Capture the cell that displays the provided text and extract its (x, y) central coordinate. 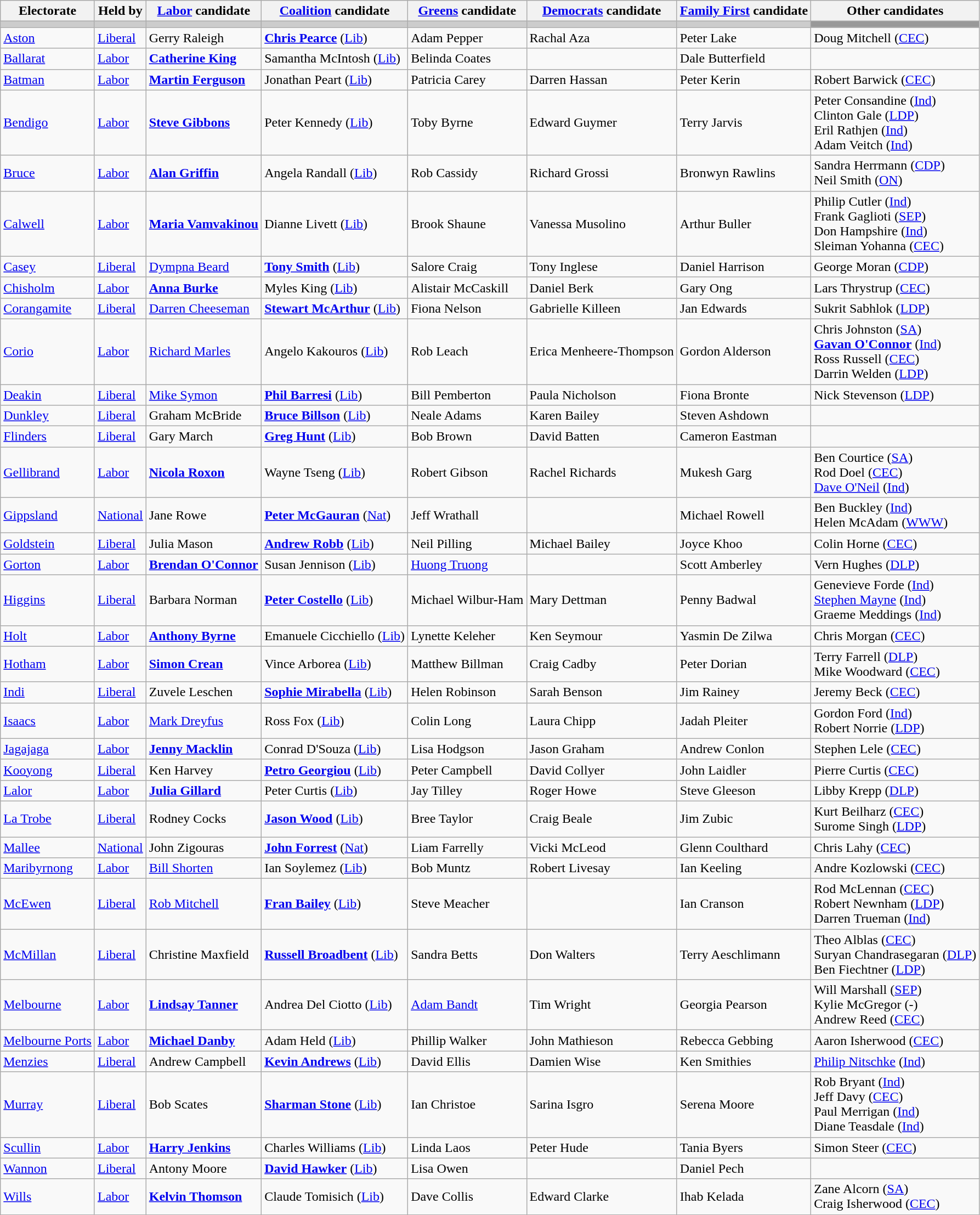
Will Marshall (SEP) Kylie McGregor (-) Andrew Reed (CEC) (895, 1005)
McMillan (48, 954)
Chisholm (48, 287)
Steve Gleeson (744, 790)
Huong Truong (467, 564)
Wills (48, 1197)
Vicki McLeod (602, 847)
George Moran (CDP) (895, 267)
Roger Howe (602, 790)
Rob Leach (467, 351)
David Collyer (602, 770)
Casey (48, 267)
Richard Marles (203, 351)
Mike Symon (203, 394)
Menzies (48, 1061)
John Zigouras (203, 847)
Rod McLennan (CEC) Robert Newnham (LDP) Darren Trueman (Ind) (895, 904)
McEwen (48, 904)
Mallee (48, 847)
Colin Long (467, 721)
Sarah Benson (602, 692)
Gellibrand (48, 472)
Fiona Bronte (744, 394)
Lisa Owen (467, 1168)
Peter Consandine (Ind) Clinton Gale (LDP) Eril Rathjen (Ind) Adam Veitch (Ind) (895, 123)
Nick Stevenson (LDP) (895, 394)
Dympna Beard (203, 267)
Julia Gillard (203, 790)
Wannon (48, 1168)
Rachal Aza (602, 38)
Adam Bandt (467, 1005)
Gabrielle Killeen (602, 308)
Sharman Stone (Lib) (335, 1105)
Dave Collis (467, 1197)
David Batten (602, 437)
Ian Soylemez (Lib) (335, 868)
Ben Buckley (Ind) Helen McAdam (WWW) (895, 516)
Jim Zubic (744, 818)
Antony Moore (203, 1168)
Helen Robinson (467, 692)
Anna Burke (203, 287)
Rob Cassidy (467, 173)
John Mathieson (602, 1041)
Alan Griffin (203, 173)
Isaacs (48, 721)
Michael Wilbur-Ham (467, 600)
Harry Jenkins (203, 1148)
Dianne Livett (Lib) (335, 224)
Ken Harvey (203, 770)
Tony Inglese (602, 267)
Maribyrnong (48, 868)
Philip Nitschke (Ind) (895, 1061)
Emanuele Cicchiello (Lib) (335, 636)
Daniel Harrison (744, 267)
Adam Held (Lib) (335, 1041)
Bruce Billson (Lib) (335, 416)
Gary Ong (744, 287)
Samantha McIntosh (Lib) (335, 59)
Patricia Carey (467, 80)
Bob Brown (467, 437)
Ian Christoe (467, 1105)
Angela Randall (Lib) (335, 173)
Ross Fox (Lib) (335, 721)
Neale Adams (467, 416)
Russell Broadbent (Lib) (335, 954)
Mukesh Garg (744, 472)
Dale Butterfield (744, 59)
Darren Hassan (602, 80)
Vern Hughes (DLP) (895, 564)
Held by (120, 11)
Adam Pepper (467, 38)
Other candidates (895, 11)
Hotham (48, 664)
Fran Bailey (Lib) (335, 904)
Pierre Curtis (CEC) (895, 770)
Chris Lahy (CEC) (895, 847)
Petro Georgiou (Lib) (335, 770)
Colin Horne (CEC) (895, 544)
John Forrest (Nat) (335, 847)
Charles Williams (Lib) (335, 1148)
Bob Muntz (467, 868)
Melbourne (48, 1005)
Stewart McArthur (Lib) (335, 308)
Penny Badwal (744, 600)
Darren Cheeseman (203, 308)
Michael Danby (203, 1041)
Robert Livesay (602, 868)
Family First candidate (744, 11)
Scullin (48, 1148)
Salore Craig (467, 267)
Susan Jennison (Lib) (335, 564)
Coalition candidate (335, 11)
Ken Smithies (744, 1061)
Toby Byrne (467, 123)
Theo Alblas (CEC) Suryan Chandrasegaran (DLP) Ben Fiechtner (LDP) (895, 954)
Robert Barwick (CEC) (895, 80)
Scott Amberley (744, 564)
Bronwyn Rawlins (744, 173)
Jason Graham (602, 749)
Goldstein (48, 544)
Claude Tomisich (Lib) (335, 1197)
Batman (48, 80)
Andrew Conlon (744, 749)
Higgins (48, 600)
Ihab Kelada (744, 1197)
Jonathan Peart (Lib) (335, 80)
Chris Johnston (SA) Gavan O'Connor (Ind) Ross Russell (CEC) Darrin Welden (LDP) (895, 351)
Jane Rowe (203, 516)
Lynette Keleher (467, 636)
Joyce Khoo (744, 544)
Jay Tilley (467, 790)
Deakin (48, 394)
Sarina Isgro (602, 1105)
Nicola Roxon (203, 472)
Flinders (48, 437)
Phil Barresi (Lib) (335, 394)
Andrea Del Ciotto (Lib) (335, 1005)
Lars Thrystrup (CEC) (895, 287)
Holt (48, 636)
Gordon Ford (Ind) Robert Norrie (LDP) (895, 721)
Rebecca Gebbing (744, 1041)
Christine Maxfield (203, 954)
David Ellis (467, 1061)
Peter Curtis (Lib) (335, 790)
Lisa Hodgson (467, 749)
Julia Mason (203, 544)
Tony Smith (Lib) (335, 267)
Ian Cranson (744, 904)
Bill Shorten (203, 868)
Fiona Nelson (467, 308)
Gordon Alderson (744, 351)
Alistair McCaskill (467, 287)
Chris Pearce (Lib) (335, 38)
Tania Byers (744, 1148)
Yasmin De Zilwa (744, 636)
Libby Krepp (DLP) (895, 790)
Democrats candidate (602, 11)
La Trobe (48, 818)
Rob Mitchell (203, 904)
John Laidler (744, 770)
Indi (48, 692)
Catherine King (203, 59)
Mary Dettman (602, 600)
Brook Shaune (467, 224)
Terry Aeschlimann (744, 954)
Craig Beale (602, 818)
Simon Crean (203, 664)
Arthur Buller (744, 224)
Erica Menheere-Thompson (602, 351)
Rodney Cocks (203, 818)
Greg Hunt (Lib) (335, 437)
Sandra Betts (467, 954)
Stephen Lele (CEC) (895, 749)
Vince Arborea (Lib) (335, 664)
Kelvin Thomson (203, 1197)
Steve Meacher (467, 904)
Bob Scates (203, 1105)
Belinda Coates (467, 59)
Daniel Berk (602, 287)
Daniel Pech (744, 1168)
Andre Kozlowski (CEC) (895, 868)
Sandra Herrmann (CDP) Neil Smith (ON) (895, 173)
Rob Bryant (Ind) Jeff Davy (CEC) Paul Merrigan (Ind) Diane Teasdale (Ind) (895, 1105)
Jagajaga (48, 749)
Edward Guymer (602, 123)
Vanessa Musolino (602, 224)
Aston (48, 38)
Kurt Beilharz (CEC) Surome Singh (LDP) (895, 818)
Sophie Mirabella (Lib) (335, 692)
Michael Rowell (744, 516)
Phillip Walker (467, 1041)
Angelo Kakouros (Lib) (335, 351)
Cameron Eastman (744, 437)
Don Walters (602, 954)
Maria Vamvakinou (203, 224)
Damien Wise (602, 1061)
Greens candidate (467, 11)
Andrew Robb (Lib) (335, 544)
Ben Courtice (SA) Rod Doel (CEC) Dave O'Neil (Ind) (895, 472)
Lalor (48, 790)
Genevieve Forde (Ind) Stephen Mayne (Ind) Graeme Meddings (Ind) (895, 600)
Karen Bailey (602, 416)
Gary March (203, 437)
Serena Moore (744, 1105)
Peter McGauran (Nat) (335, 516)
Peter Hude (602, 1148)
Bill Pemberton (467, 394)
Liam Farrelly (467, 847)
Jim Rainey (744, 692)
Electorate (48, 11)
Bendigo (48, 123)
Laura Chipp (602, 721)
Labor candidate (203, 11)
Chris Morgan (CEC) (895, 636)
Melbourne Ports (48, 1041)
Kevin Andrews (Lib) (335, 1061)
Jadah Pleiter (744, 721)
Sukrit Sabhlok (LDP) (895, 308)
Philip Cutler (Ind) Frank Gaglioti (SEP) Don Hampshire (Ind) Sleiman Yohanna (CEC) (895, 224)
Peter Costello (Lib) (335, 600)
Paula Nicholson (602, 394)
Peter Lake (744, 38)
Terry Farrell (DLP) Mike Woodward (CEC) (895, 664)
Gippsland (48, 516)
Conrad D'Souza (Lib) (335, 749)
Anthony Byrne (203, 636)
Bruce (48, 173)
Jan Edwards (744, 308)
Rachel Richards (602, 472)
David Hawker (Lib) (335, 1168)
Lindsay Tanner (203, 1005)
Ballarat (48, 59)
Peter Campbell (467, 770)
Bree Taylor (467, 818)
Peter Kennedy (Lib) (335, 123)
Graham McBride (203, 416)
Zuvele Leschen (203, 692)
Robert Gibson (467, 472)
Brendan O'Connor (203, 564)
Kooyong (48, 770)
Jason Wood (Lib) (335, 818)
Andrew Campbell (203, 1061)
Edward Clarke (602, 1197)
Georgia Pearson (744, 1005)
Myles King (Lib) (335, 287)
Steven Ashdown (744, 416)
Gerry Raleigh (203, 38)
Simon Steer (CEC) (895, 1148)
Mark Dreyfus (203, 721)
Ken Seymour (602, 636)
Aaron Isherwood (CEC) (895, 1041)
Glenn Coulthard (744, 847)
Jeremy Beck (CEC) (895, 692)
Ian Keeling (744, 868)
Peter Kerin (744, 80)
Jenny Macklin (203, 749)
Richard Grossi (602, 173)
Peter Dorian (744, 664)
Corio (48, 351)
Zane Alcorn (SA) Craig Isherwood (CEC) (895, 1197)
Steve Gibbons (203, 123)
Craig Cadby (602, 664)
Terry Jarvis (744, 123)
Barbara Norman (203, 600)
Corangamite (48, 308)
Neil Pilling (467, 544)
Gorton (48, 564)
Michael Bailey (602, 544)
Dunkley (48, 416)
Martin Ferguson (203, 80)
Doug Mitchell (CEC) (895, 38)
Matthew Billman (467, 664)
Tim Wright (602, 1005)
Linda Laos (467, 1148)
Calwell (48, 224)
Wayne Tseng (Lib) (335, 472)
Murray (48, 1105)
Jeff Wrathall (467, 516)
